Output the [X, Y] coordinate of the center of the cell containing the given text.  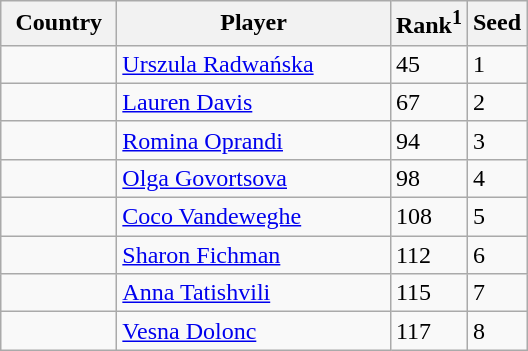
Seed [496, 24]
94 [428, 140]
5 [496, 217]
117 [428, 331]
1 [496, 64]
3 [496, 140]
108 [428, 217]
Vesna Dolonc [254, 331]
Country [59, 24]
67 [428, 102]
Rank1 [428, 24]
Olga Govortsova [254, 178]
Sharon Fichman [254, 255]
Romina Oprandi [254, 140]
Urszula Radwańska [254, 64]
Coco Vandeweghe [254, 217]
8 [496, 331]
45 [428, 64]
112 [428, 255]
Anna Tatishvili [254, 293]
6 [496, 255]
4 [496, 178]
2 [496, 102]
Player [254, 24]
7 [496, 293]
115 [428, 293]
98 [428, 178]
Lauren Davis [254, 102]
